Locate the cell with the specified text and output its (x, y) center coordinate. 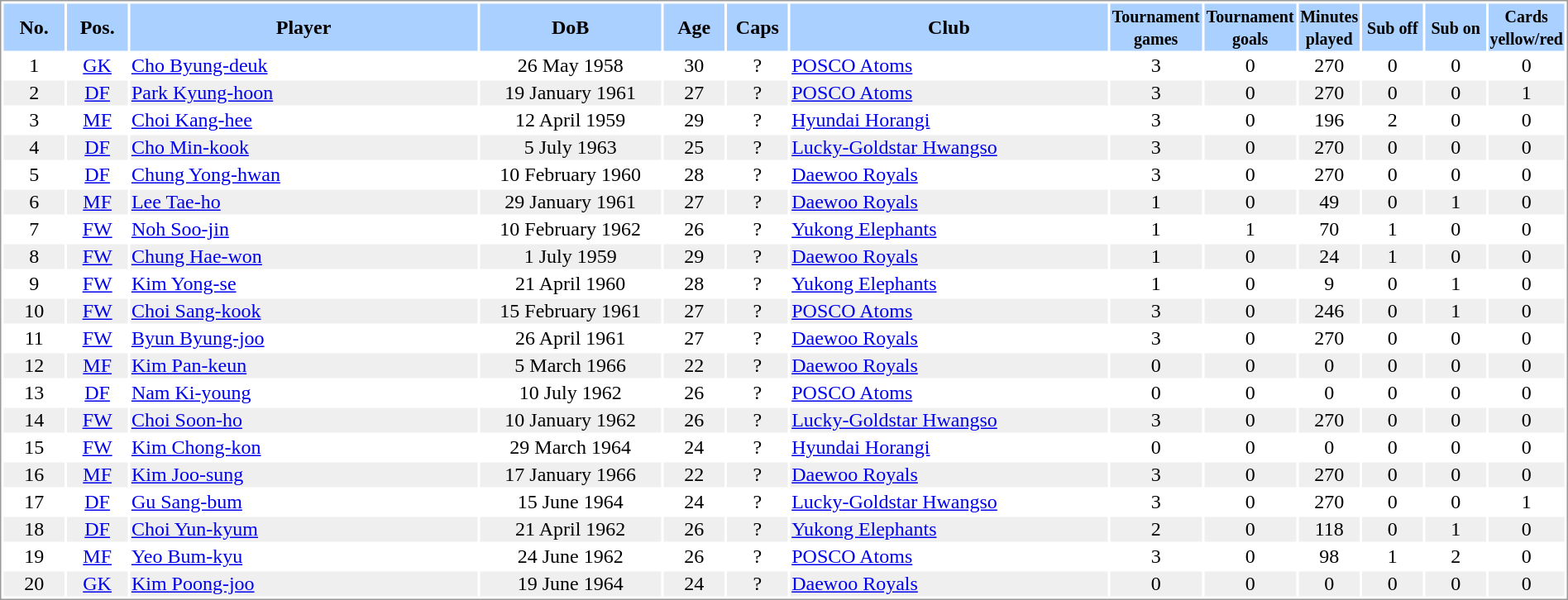
21 April 1960 (571, 283)
Choi Soon-ho (303, 421)
98 (1329, 556)
Minutesplayed (1329, 26)
19 June 1964 (571, 584)
12 April 1959 (571, 120)
70 (1329, 229)
Tournamentgames (1156, 26)
Age (695, 26)
No. (33, 26)
29 January 1961 (571, 202)
Chung Hae-won (303, 257)
49 (1329, 202)
10 February 1962 (571, 229)
DoB (571, 26)
21 April 1962 (571, 530)
Yeo Bum-kyu (303, 556)
Choi Sang-kook (303, 312)
10 January 1962 (571, 421)
Pos. (98, 26)
19 (33, 556)
10 February 1960 (571, 174)
Sub off (1393, 26)
4 (33, 148)
Choi Kang-hee (303, 120)
15 (33, 447)
1 July 1959 (571, 257)
17 January 1966 (571, 475)
15 June 1964 (571, 502)
118 (1329, 530)
5 (33, 174)
Cho Min-kook (303, 148)
15 February 1961 (571, 312)
12 (33, 366)
Nam Ki-young (303, 393)
5 July 1963 (571, 148)
19 January 1961 (571, 93)
18 (33, 530)
5 March 1966 (571, 366)
Kim Poong-joo (303, 584)
Choi Yun-kyum (303, 530)
Caps (758, 26)
10 (33, 312)
30 (695, 65)
Tournamentgoals (1250, 26)
Kim Pan-keun (303, 366)
8 (33, 257)
25 (695, 148)
Kim Joo-sung (303, 475)
26 May 1958 (571, 65)
20 (33, 584)
Player (303, 26)
Gu Sang-bum (303, 502)
Club (949, 26)
29 March 1964 (571, 447)
Cardsyellow/red (1527, 26)
Lee Tae-ho (303, 202)
11 (33, 338)
17 (33, 502)
Sub on (1456, 26)
Kim Yong-se (303, 283)
Park Kyung-hoon (303, 93)
13 (33, 393)
6 (33, 202)
14 (33, 421)
16 (33, 475)
Chung Yong-hwan (303, 174)
Kim Chong-kon (303, 447)
196 (1329, 120)
24 June 1962 (571, 556)
Byun Byung-joo (303, 338)
Cho Byung-deuk (303, 65)
26 April 1961 (571, 338)
Noh Soo-jin (303, 229)
7 (33, 229)
10 July 1962 (571, 393)
246 (1329, 312)
